From the cell containing the given text, extract its center point as [X, Y] coordinate. 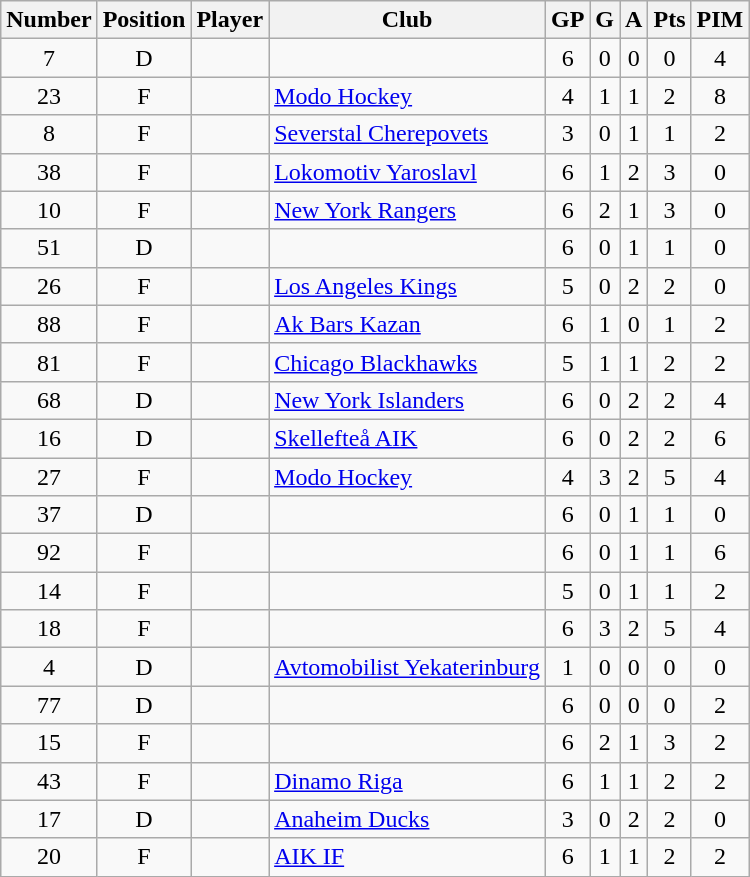
Dinamo Riga [408, 781]
14 [49, 591]
New York Islanders [408, 400]
Skellefteå AIK [408, 438]
16 [49, 438]
New York Rangers [408, 210]
Ak Bars Kazan [408, 324]
92 [49, 553]
81 [49, 362]
38 [49, 172]
26 [49, 286]
37 [49, 515]
20 [49, 857]
88 [49, 324]
PIM [720, 20]
A [634, 20]
Anaheim Ducks [408, 819]
Club [408, 20]
Chicago Blackhawks [408, 362]
18 [49, 629]
G [605, 20]
77 [49, 705]
Lokomotiv Yaroslavl [408, 172]
7 [49, 58]
Pts [670, 20]
51 [49, 248]
Number [49, 20]
17 [49, 819]
23 [49, 96]
15 [49, 743]
68 [49, 400]
Position [144, 20]
GP [567, 20]
Severstal Cherepovets [408, 134]
27 [49, 477]
Avtomobilist Yekaterinburg [408, 667]
AIK IF [408, 857]
10 [49, 210]
Player [230, 20]
43 [49, 781]
Los Angeles Kings [408, 286]
